Extract the (x, y) coordinate from the center of the cell holding the provided text.  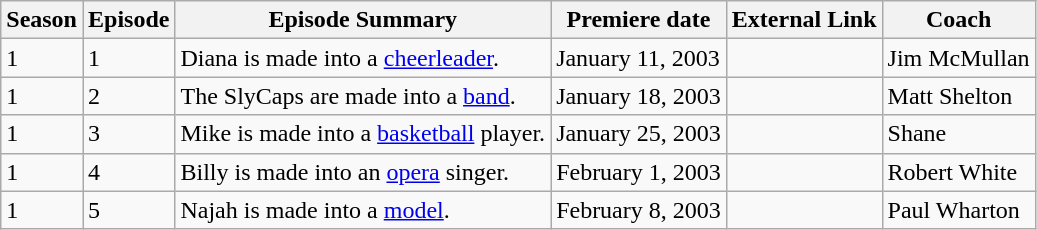
4 (128, 172)
External Link (804, 20)
Mike is made into a basketball player. (363, 134)
5 (128, 210)
February 1, 2003 (639, 172)
January 11, 2003 (639, 58)
Season (42, 20)
2 (128, 96)
January 18, 2003 (639, 96)
Premiere date (639, 20)
Paul Wharton (958, 210)
Billy is made into an opera singer. (363, 172)
Robert White (958, 172)
3 (128, 134)
Matt Shelton (958, 96)
January 25, 2003 (639, 134)
Diana is made into a cheerleader. (363, 58)
February 8, 2003 (639, 210)
Shane (958, 134)
Episode (128, 20)
Najah is made into a model. (363, 210)
Episode Summary (363, 20)
Coach (958, 20)
Jim McMullan (958, 58)
The SlyCaps are made into a band. (363, 96)
